Extract the (X, Y) coordinate from the center of the cell holding the provided text.  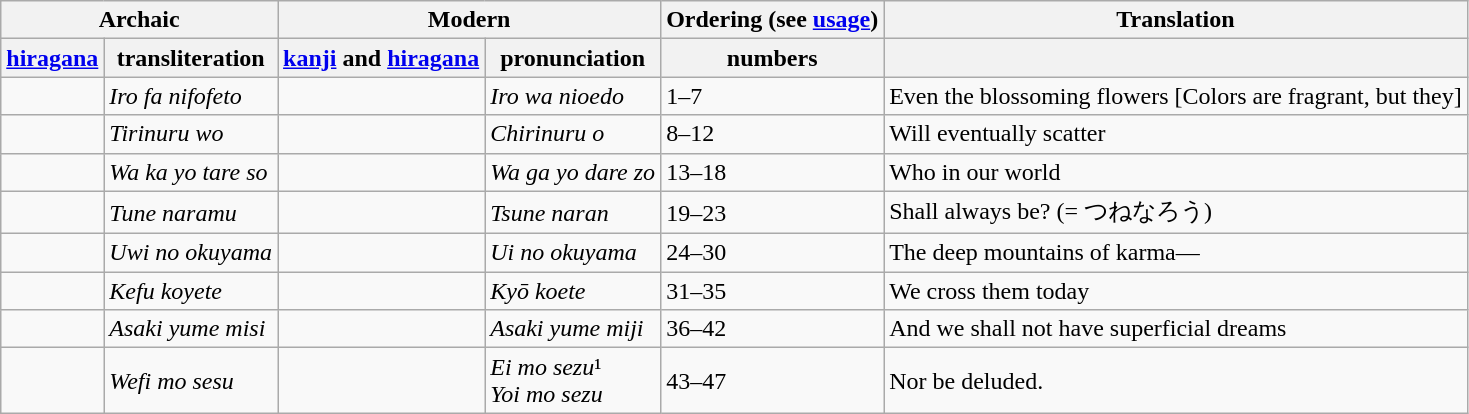
And we shall not have superficial dreams (1176, 329)
Ei mo sezu¹Yoi mo sezu (573, 380)
Shall always be? (= つねなろう) (1176, 212)
13–18 (772, 172)
Archaic (140, 20)
hiragana (52, 58)
Iro wa nioedo (573, 96)
8–12 (772, 134)
Iro fa nifofeto (191, 96)
19–23 (772, 212)
24–30 (772, 253)
36–42 (772, 329)
Wa ka yo tare so (191, 172)
Tune naramu (191, 212)
Who in our world (1176, 172)
Asaki yume misi (191, 329)
Translation (1176, 20)
We cross them today (1176, 291)
transliteration (191, 58)
Ordering (see usage) (772, 20)
Even the blossoming flowers [Colors are fragrant, but they] (1176, 96)
1–7 (772, 96)
Kefu koyete (191, 291)
Wa ga yo dare zo (573, 172)
Wefi mo sesu (191, 380)
43–47 (772, 380)
pronunciation (573, 58)
31–35 (772, 291)
numbers (772, 58)
Uwi no okuyama (191, 253)
The deep mountains of karma— (1176, 253)
Will eventually scatter (1176, 134)
Ui no okuyama (573, 253)
Asaki yume miji (573, 329)
Tirinuru wo (191, 134)
Chirinuru o (573, 134)
Tsune naran (573, 212)
Nor be deluded. (1176, 380)
Kyō koete (573, 291)
kanji and hiragana (382, 58)
Modern (470, 20)
